Detect which cell encompasses the target text, then output its (x, y) center coordinate. 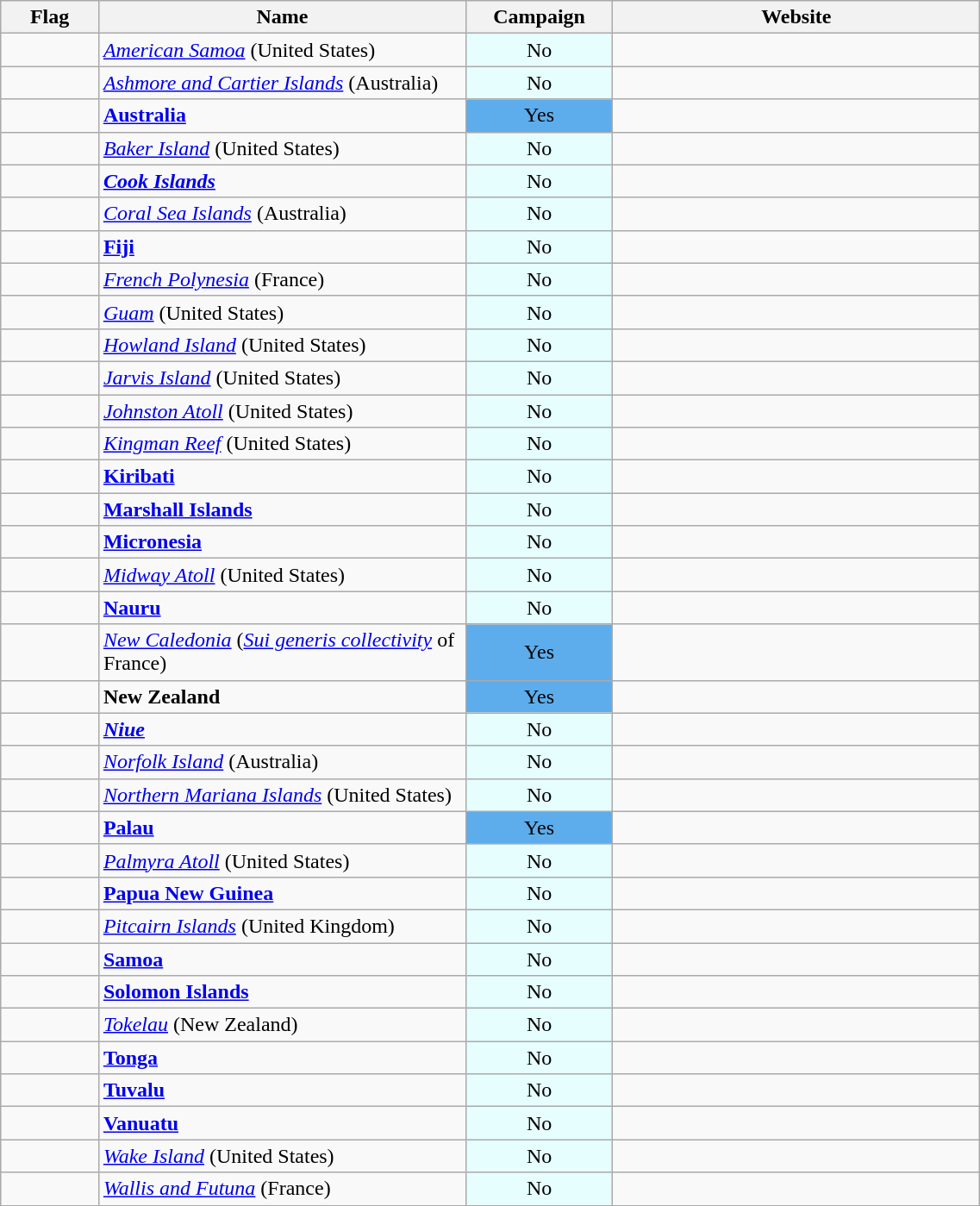
American Samoa (United States) (282, 50)
Wallis and Futuna (France) (282, 1189)
Pitcairn Islands (United Kingdom) (282, 926)
Baker Island (United States) (282, 148)
Ashmore and Cartier Islands (Australia) (282, 83)
Campaign (539, 17)
New Caledonia (Sui generis collectivity of France) (282, 652)
Palmyra Atoll (United States) (282, 860)
Tonga (282, 1058)
Vanuatu (282, 1123)
Kingman Reef (United States) (282, 444)
Australia (282, 116)
Niue (282, 729)
Midway Atoll (United States) (282, 575)
Johnston Atoll (United States) (282, 411)
Marshall Islands (282, 509)
Solomon Islands (282, 992)
Tokelau (New Zealand) (282, 1025)
Flag (50, 17)
New Zealand (282, 697)
French Polynesia (France) (282, 279)
Tuvalu (282, 1090)
Micronesia (282, 542)
Jarvis Island (United States) (282, 378)
Fiji (282, 247)
Norfolk Island (Australia) (282, 762)
Cook Islands (282, 181)
Papua New Guinea (282, 893)
Coral Sea Islands (Australia) (282, 214)
Website (796, 17)
Guam (United States) (282, 312)
Palau (282, 828)
Nauru (282, 608)
Howland Island (United States) (282, 345)
Samoa (282, 959)
Kiribati (282, 477)
Northern Mariana Islands (United States) (282, 795)
Name (282, 17)
Wake Island (United States) (282, 1156)
